Detect which cell encompasses the target text, then output its (x, y) center coordinate. 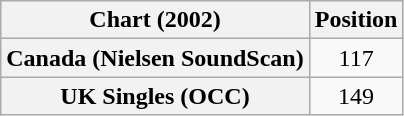
UK Singles (OCC) (155, 96)
149 (356, 96)
Canada (Nielsen SoundScan) (155, 58)
Position (356, 20)
Chart (2002) (155, 20)
117 (356, 58)
